Find where the given text appears and provide that cell's center as (X, Y) coordinate. 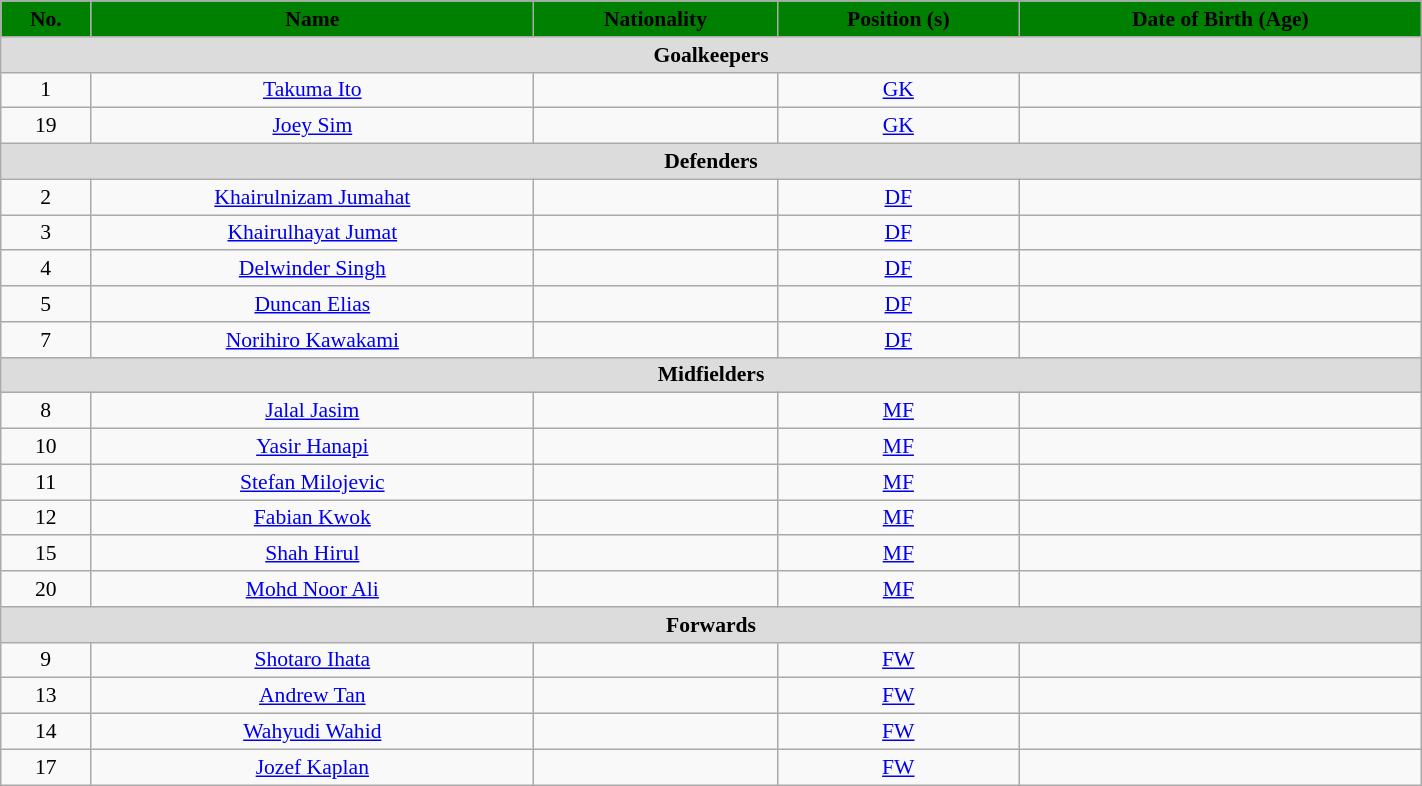
Midfielders (711, 375)
11 (46, 482)
Jalal Jasim (312, 411)
2 (46, 197)
Norihiro Kawakami (312, 340)
15 (46, 554)
1 (46, 90)
12 (46, 518)
Name (312, 19)
Position (s) (898, 19)
13 (46, 696)
Forwards (711, 625)
5 (46, 304)
20 (46, 589)
Shotaro Ihata (312, 660)
9 (46, 660)
Andrew Tan (312, 696)
Goalkeepers (711, 55)
Joey Sim (312, 126)
Fabian Kwok (312, 518)
Date of Birth (Age) (1220, 19)
Yasir Hanapi (312, 447)
Stefan Milojevic (312, 482)
3 (46, 233)
Shah Hirul (312, 554)
Jozef Kaplan (312, 767)
4 (46, 269)
Delwinder Singh (312, 269)
Defenders (711, 162)
Nationality (656, 19)
Takuma Ito (312, 90)
8 (46, 411)
Mohd Noor Ali (312, 589)
19 (46, 126)
Khairulhayat Jumat (312, 233)
17 (46, 767)
Wahyudi Wahid (312, 732)
14 (46, 732)
Duncan Elias (312, 304)
Khairulnizam Jumahat (312, 197)
10 (46, 447)
No. (46, 19)
7 (46, 340)
